Capture the cell that displays the provided text and extract its (x, y) central coordinate. 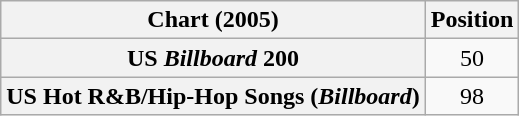
50 (472, 58)
Position (472, 20)
US Hot R&B/Hip-Hop Songs (Billboard) (213, 96)
Chart (2005) (213, 20)
US Billboard 200 (213, 58)
98 (472, 96)
